Provide the (X, Y) coordinate of the cell's center where the given text is located.  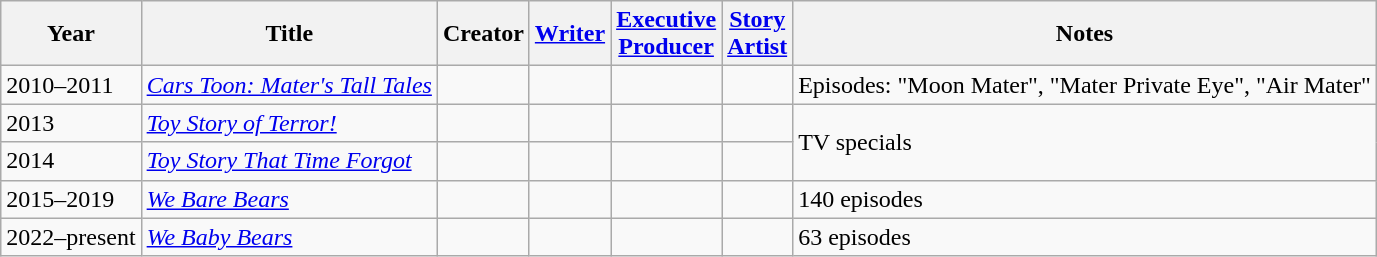
ExecutiveProducer (666, 34)
Year (71, 34)
Cars Toon: Mater's Tall Tales (289, 85)
2015–2019 (71, 199)
TV specials (1085, 142)
Creator (483, 34)
63 episodes (1085, 237)
Notes (1085, 34)
StoryArtist (758, 34)
Writer (570, 34)
140 episodes (1085, 199)
We Baby Bears (289, 237)
2010–2011 (71, 85)
Toy Story That Time Forgot (289, 161)
Episodes: "Moon Mater", "Mater Private Eye", "Air Mater" (1085, 85)
2013 (71, 123)
2014 (71, 161)
Title (289, 34)
Toy Story of Terror! (289, 123)
We Bare Bears (289, 199)
2022–present (71, 237)
